Extract the [x, y] coordinate from the center of the cell holding the provided text.  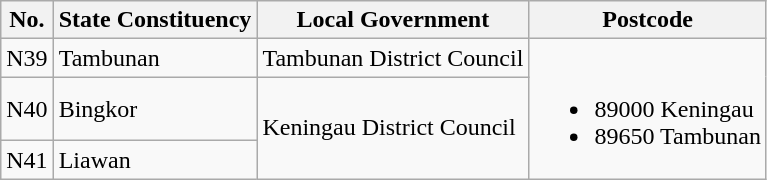
Tambunan District Council [393, 58]
Tambunan [155, 58]
No. [27, 20]
Liawan [155, 160]
N41 [27, 160]
Bingkor [155, 109]
State Constituency [155, 20]
89000 Keningau89650 Tambunan [648, 109]
N39 [27, 58]
Postcode [648, 20]
Keningau District Council [393, 128]
N40 [27, 109]
Local Government [393, 20]
